Return [X, Y] of the center of cell containing provided text 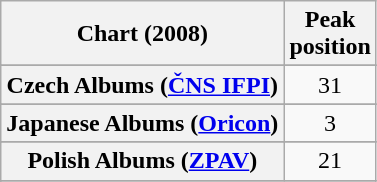
Czech Albums (ČNS IFPI) [142, 85]
3 [330, 123]
Japanese Albums (Oricon) [142, 123]
Peakposition [330, 34]
31 [330, 85]
Polish Albums (ZPAV) [142, 161]
Chart (2008) [142, 34]
21 [330, 161]
